Extract the [x, y] coordinate from the center of the cell holding the provided text.  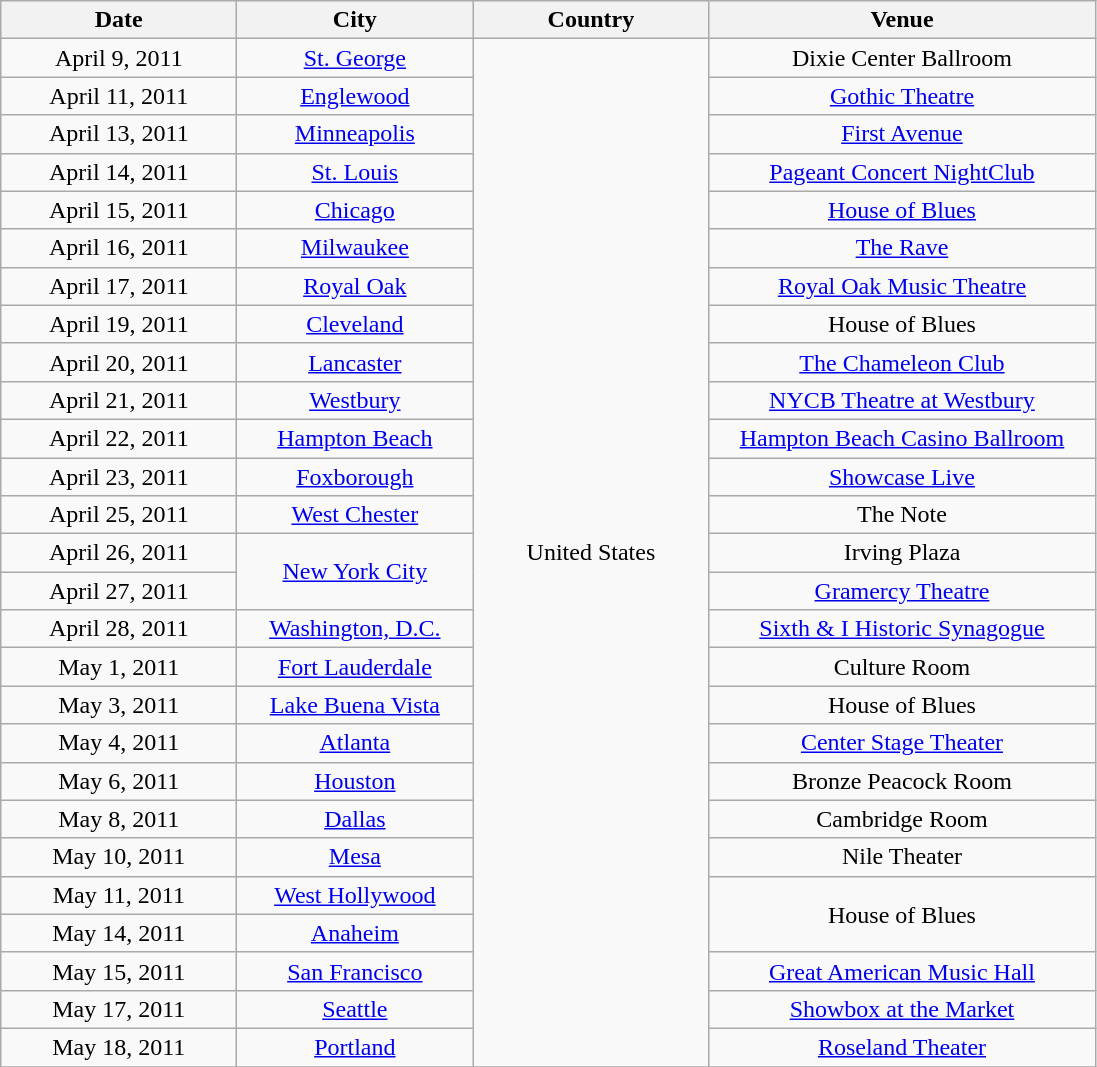
Minneapolis [355, 134]
May 4, 2011 [119, 743]
May 8, 2011 [119, 819]
Chicago [355, 210]
May 17, 2011 [119, 1009]
Milwaukee [355, 248]
Dixie Center Ballroom [902, 58]
Hampton Beach [355, 438]
Lancaster [355, 362]
Cambridge Room [902, 819]
April 23, 2011 [119, 477]
Anaheim [355, 933]
Pageant Concert NightClub [902, 172]
Fort Lauderdale [355, 667]
First Avenue [902, 134]
April 17, 2011 [119, 286]
Westbury [355, 400]
Royal Oak [355, 286]
New York City [355, 572]
Gothic Theatre [902, 96]
Nile Theater [902, 857]
April 25, 2011 [119, 515]
San Francisco [355, 971]
May 10, 2011 [119, 857]
May 3, 2011 [119, 705]
April 22, 2011 [119, 438]
Dallas [355, 819]
Great American Music Hall [902, 971]
Portland [355, 1047]
Cleveland [355, 324]
Roseland Theater [902, 1047]
April 28, 2011 [119, 629]
May 11, 2011 [119, 895]
April 16, 2011 [119, 248]
Mesa [355, 857]
May 18, 2011 [119, 1047]
City [355, 20]
Gramercy Theatre [902, 591]
Country [591, 20]
April 11, 2011 [119, 96]
April 19, 2011 [119, 324]
St. George [355, 58]
Hampton Beach Casino Ballroom [902, 438]
Houston [355, 781]
Royal Oak Music Theatre [902, 286]
April 9, 2011 [119, 58]
Center Stage Theater [902, 743]
Showbox at the Market [902, 1009]
April 13, 2011 [119, 134]
April 27, 2011 [119, 591]
Showcase Live [902, 477]
The Rave [902, 248]
Lake Buena Vista [355, 705]
Irving Plaza [902, 553]
West Chester [355, 515]
West Hollywood [355, 895]
April 20, 2011 [119, 362]
April 21, 2011 [119, 400]
Seattle [355, 1009]
May 6, 2011 [119, 781]
April 14, 2011 [119, 172]
April 26, 2011 [119, 553]
The Note [902, 515]
Culture Room [902, 667]
Sixth & I Historic Synagogue [902, 629]
Atlanta [355, 743]
Venue [902, 20]
NYCB Theatre at Westbury [902, 400]
The Chameleon Club [902, 362]
May 1, 2011 [119, 667]
St. Louis [355, 172]
United States [591, 553]
Bronze Peacock Room [902, 781]
May 14, 2011 [119, 933]
May 15, 2011 [119, 971]
Englewood [355, 96]
Washington, D.C. [355, 629]
Date [119, 20]
April 15, 2011 [119, 210]
Foxborough [355, 477]
